Find where the given text appears and provide that cell's center as [x, y] coordinate. 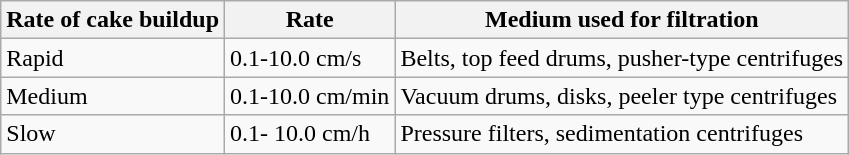
0.1-10.0 cm/min [310, 96]
Rapid [113, 58]
Vacuum drums, disks, peeler type centrifuges [622, 96]
Slow [113, 134]
Medium used for filtration [622, 20]
Rate of cake buildup [113, 20]
Rate [310, 20]
0.1- 10.0 cm/h [310, 134]
Pressure filters, sedimentation centrifuges [622, 134]
0.1-10.0 cm/s [310, 58]
Medium [113, 96]
Belts, top feed drums, pusher-type centrifuges [622, 58]
